For the text-containing cell, return its midpoint in (x, y) coordinate format. 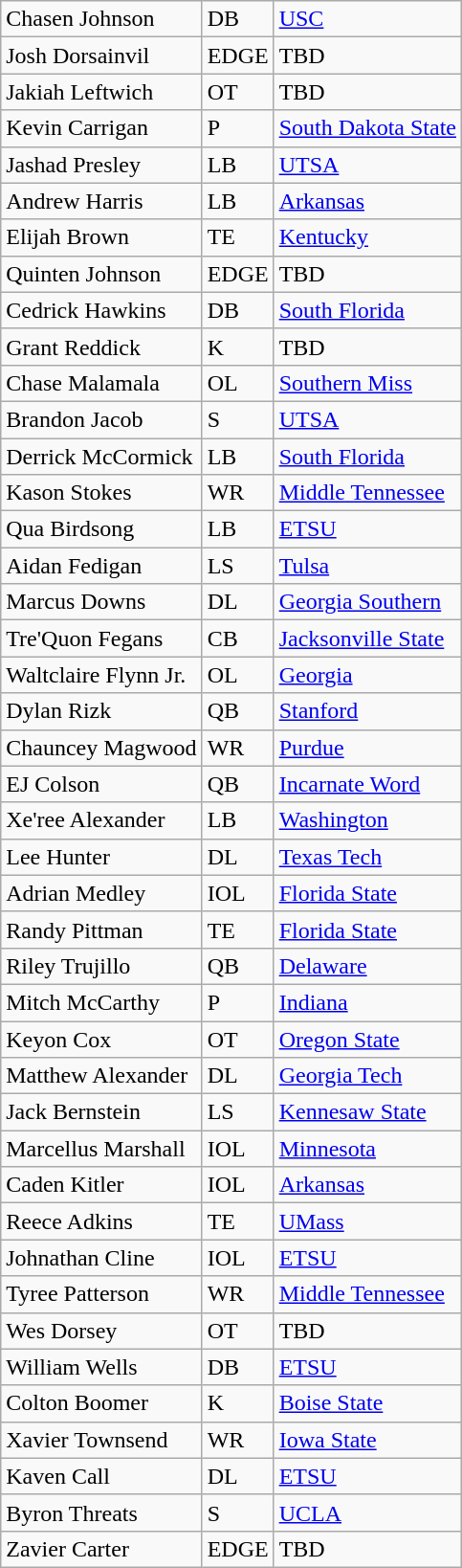
Tyree Patterson (101, 1294)
Cedrick Hawkins (101, 310)
South Dakota State (367, 128)
Byron Threats (101, 1512)
Tulsa (367, 566)
Wes Dorsey (101, 1331)
Washington (367, 820)
Adrian Medley (101, 893)
Colton Boomer (101, 1403)
Randy Pittman (101, 930)
Marcellus Marshall (101, 1149)
Jakiah Leftwich (101, 92)
Texas Tech (367, 857)
USC (367, 19)
Iowa State (367, 1440)
Xe'ree Alexander (101, 820)
Kevin Carrigan (101, 128)
Keyon Cox (101, 1039)
Tre'Quon Fegans (101, 638)
Johnathan Cline (101, 1258)
Indiana (367, 1002)
Kentucky (367, 237)
Delaware (367, 966)
Reece Adkins (101, 1221)
Purdue (367, 748)
Grant Reddick (101, 347)
Mitch McCarthy (101, 1002)
UCLA (367, 1512)
Chauncey Magwood (101, 748)
Jacksonville State (367, 638)
EJ Colson (101, 784)
Quinten Johnson (101, 274)
Matthew Alexander (101, 1076)
Lee Hunter (101, 857)
Boise State (367, 1403)
Georgia Southern (367, 602)
Aidan Fedigan (101, 566)
UMass (367, 1221)
Derrick McCormick (101, 457)
Xavier Townsend (101, 1440)
Incarnate Word (367, 784)
Josh Dorsainvil (101, 56)
Oregon State (367, 1039)
Minnesota (367, 1149)
CB (237, 638)
Kaven Call (101, 1476)
Georgia (367, 675)
Jashad Presley (101, 165)
Kennesaw State (367, 1112)
Qua Birdsong (101, 529)
Chasen Johnson (101, 19)
Andrew Harris (101, 201)
Zavier Carter (101, 1549)
Brandon Jacob (101, 419)
Georgia Tech (367, 1076)
Waltclaire Flynn Jr. (101, 675)
Marcus Downs (101, 602)
Riley Trujillo (101, 966)
Jack Bernstein (101, 1112)
Caden Kitler (101, 1185)
Kason Stokes (101, 493)
Chase Malamala (101, 383)
Southern Miss (367, 383)
William Wells (101, 1367)
Elijah Brown (101, 237)
Stanford (367, 711)
Dylan Rizk (101, 711)
